Identify which cell holds the provided text, then report its (X, Y) central coordinate. 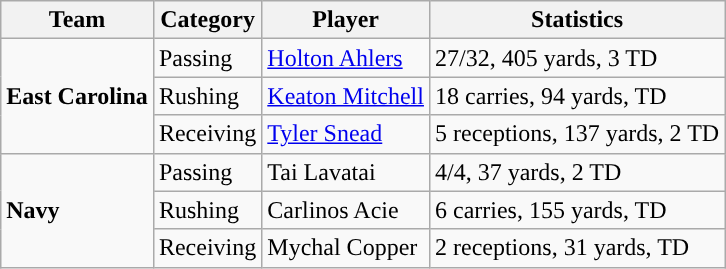
Mychal Copper (346, 248)
Statistics (576, 20)
Tai Lavatai (346, 172)
Keaton Mitchell (346, 96)
Holton Ahlers (346, 58)
Category (207, 20)
Carlinos Acie (346, 210)
East Carolina (78, 96)
4/4, 37 yards, 2 TD (576, 172)
Tyler Snead (346, 134)
Navy (78, 210)
Player (346, 20)
27/32, 405 yards, 3 TD (576, 58)
2 receptions, 31 yards, TD (576, 248)
Team (78, 20)
6 carries, 155 yards, TD (576, 210)
5 receptions, 137 yards, 2 TD (576, 134)
18 carries, 94 yards, TD (576, 96)
